Determine the (X, Y) coordinate at the center of the cell enclosing the given text.  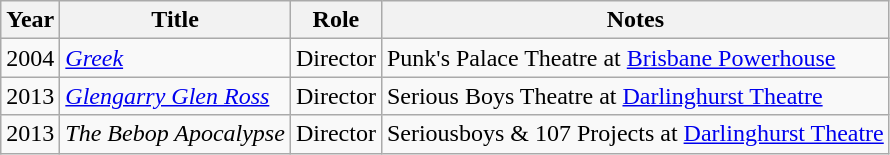
2004 (30, 58)
Title (176, 20)
Notes (635, 20)
Year (30, 20)
Seriousboys & 107 Projects at Darlinghurst Theatre (635, 134)
The Bebop Apocalypse (176, 134)
Glengarry Glen Ross (176, 96)
Punk's Palace Theatre at Brisbane Powerhouse (635, 58)
Serious Boys Theatre at Darlinghurst Theatre (635, 96)
Greek (176, 58)
Role (336, 20)
